Determine the (x, y) coordinate at the center of the cell enclosing the given text.  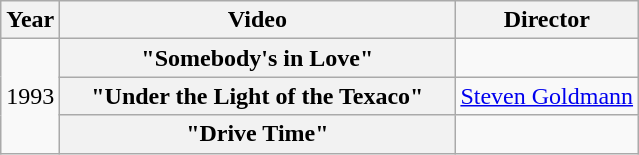
"Under the Light of the Texaco" (258, 96)
Year (30, 20)
1993 (30, 96)
"Somebody's in Love" (258, 58)
Director (547, 20)
"Drive Time" (258, 134)
Video (258, 20)
Steven Goldmann (547, 96)
